Locate the cell with the specified text and output its (X, Y) center coordinate. 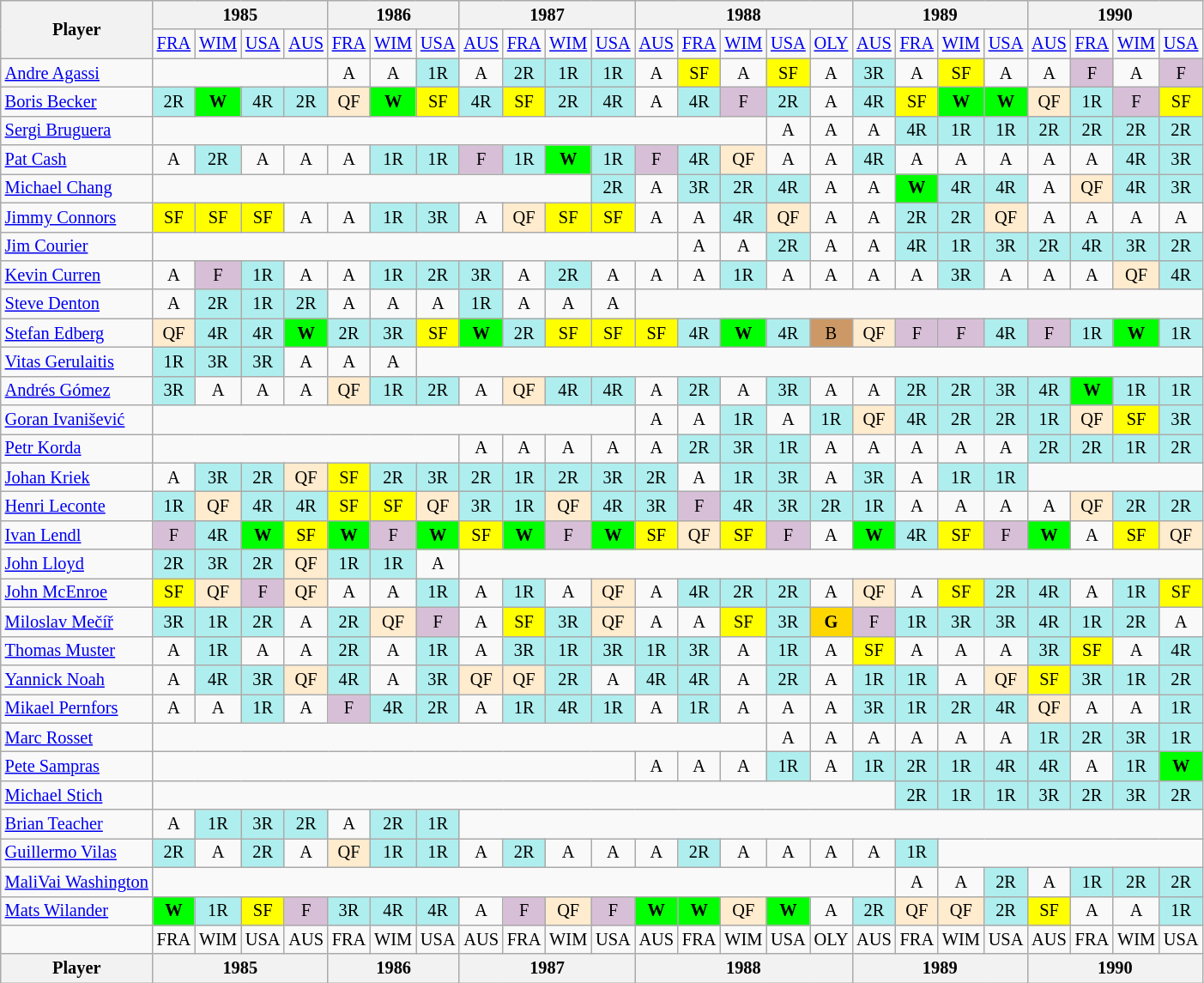
Kevin Curren (77, 275)
Yannick Noah (77, 679)
Johan Kriek (77, 477)
Vitas Gerulaitis (77, 361)
B (832, 333)
Henri Leconte (77, 506)
Jim Courier (77, 246)
Brian Teacher (77, 824)
Stefan Edberg (77, 333)
Sergi Bruguera (77, 130)
Miloslav Mečíř (77, 622)
G (832, 622)
Jimmy Connors (77, 217)
Pete Sampras (77, 766)
Guillermo Vilas (77, 853)
John Lloyd (77, 564)
MaliVai Washington (77, 882)
Boris Becker (77, 101)
Michael Stich (77, 795)
Mats Wilander (77, 911)
Andre Agassi (77, 73)
Thomas Muster (77, 651)
John McEnroe (77, 592)
Pat Cash (77, 160)
Andrés Gómez (77, 391)
Ivan Lendl (77, 535)
Steve Denton (77, 304)
Michael Chang (77, 188)
Marc Rosset (77, 737)
Mikael Pernfors (77, 708)
Goran Ivanišević (77, 420)
Petr Korda (77, 448)
